Extract the (x, y) coordinate from the center of the cell holding the provided text.  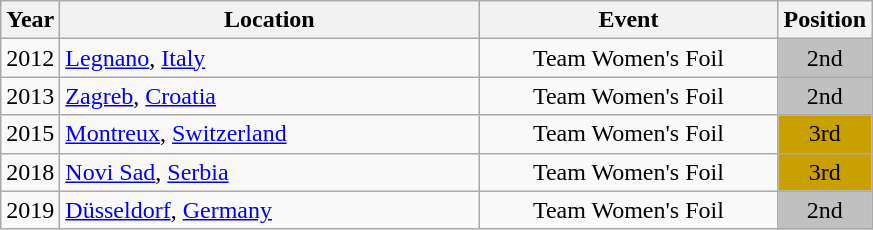
Year (30, 20)
Location (270, 20)
2015 (30, 134)
Legnano, Italy (270, 58)
Montreux, Switzerland (270, 134)
Position (825, 20)
Zagreb, Croatia (270, 96)
Event (628, 20)
Düsseldorf, Germany (270, 210)
Novi Sad, Serbia (270, 172)
2019 (30, 210)
2018 (30, 172)
2013 (30, 96)
2012 (30, 58)
